From the cell containing the given text, extract its center point as (X, Y) coordinate. 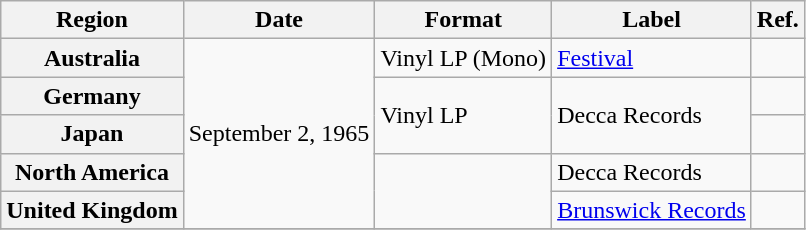
Australia (92, 58)
Format (464, 20)
North America (92, 172)
Japan (92, 134)
Date (279, 20)
United Kingdom (92, 210)
Brunswick Records (652, 210)
Ref. (778, 20)
Region (92, 20)
September 2, 1965 (279, 134)
Festival (652, 58)
Germany (92, 96)
Label (652, 20)
Vinyl LP (464, 115)
Vinyl LP (Mono) (464, 58)
